Determine the (x, y) coordinate at the center of the cell enclosing the given text.  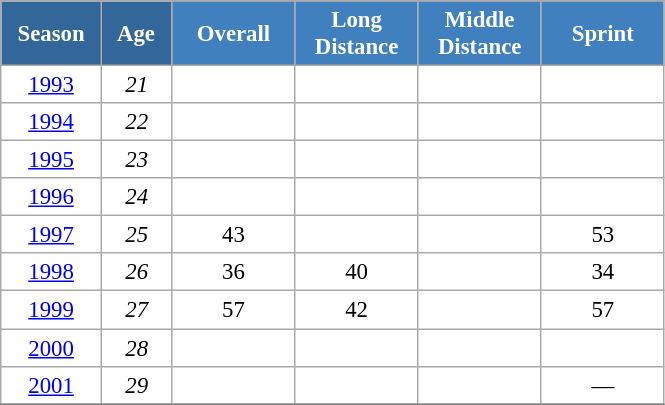
40 (356, 273)
Age (136, 34)
Overall (234, 34)
— (602, 385)
34 (602, 273)
1993 (52, 85)
29 (136, 385)
21 (136, 85)
1999 (52, 310)
24 (136, 197)
36 (234, 273)
25 (136, 235)
1995 (52, 160)
Long Distance (356, 34)
23 (136, 160)
Middle Distance (480, 34)
1994 (52, 122)
28 (136, 348)
1996 (52, 197)
Season (52, 34)
Sprint (602, 34)
2001 (52, 385)
27 (136, 310)
42 (356, 310)
22 (136, 122)
43 (234, 235)
2000 (52, 348)
1998 (52, 273)
53 (602, 235)
1997 (52, 235)
26 (136, 273)
